Provide the [X, Y] coordinate of the cell's center where the given text is located.  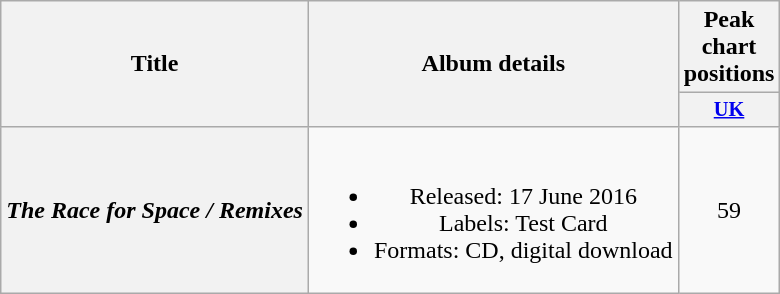
Released: 17 June 2016Labels: Test CardFormats: CD, digital download [493, 210]
Title [155, 64]
The Race for Space / Remixes [155, 210]
59 [729, 210]
Peak chart positions [729, 47]
UK [729, 110]
Album details [493, 64]
